Scan for the cell matching the given text and deliver its [x, y] coordinate at center. 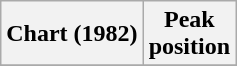
Peakposition [189, 34]
Chart (1982) [72, 34]
